Pinpoint the cell where the given text exists, returning its [X, Y] midpoint coordinate. 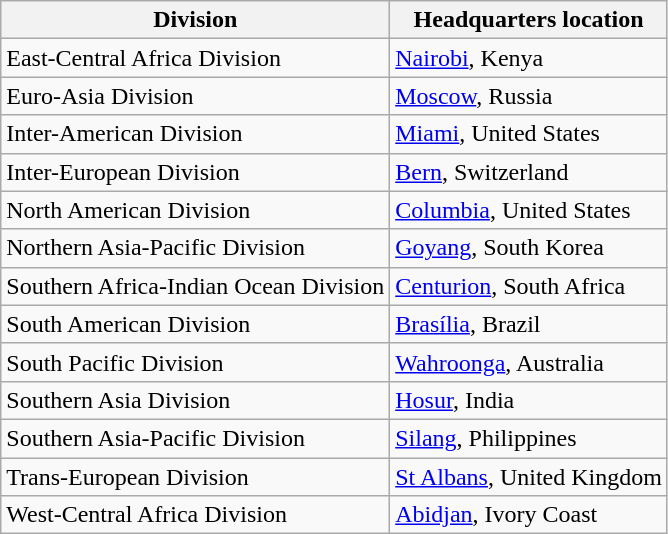
Nairobi, Kenya [529, 58]
Trans-European Division [196, 477]
Northern Asia-Pacific Division [196, 248]
Inter-European Division [196, 172]
North American Division [196, 210]
Miami, United States [529, 134]
Southern Africa-Indian Ocean Division [196, 286]
West-Central Africa Division [196, 515]
Centurion, South Africa [529, 286]
Columbia, United States [529, 210]
St Albans, United Kingdom [529, 477]
East-Central Africa Division [196, 58]
Headquarters location [529, 20]
Euro-Asia Division [196, 96]
Bern, Switzerland [529, 172]
Inter-American Division [196, 134]
Brasília, Brazil [529, 324]
Southern Asia Division [196, 400]
South American Division [196, 324]
Moscow, Russia [529, 96]
Goyang, South Korea [529, 248]
Division [196, 20]
Wahroonga, Australia [529, 362]
Abidjan, Ivory Coast [529, 515]
Southern Asia-Pacific Division [196, 438]
South Pacific Division [196, 362]
Silang, Philippines [529, 438]
Hosur, India [529, 400]
